Determine the [X, Y] coordinate at the center of the cell enclosing the given text.  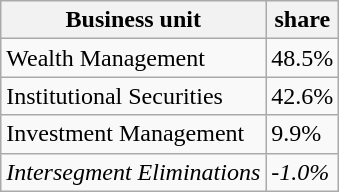
Wealth Management [134, 58]
Investment Management [134, 134]
42.6% [302, 96]
9.9% [302, 134]
share [302, 20]
Intersegment Eliminations [134, 172]
-1.0% [302, 172]
48.5% [302, 58]
Institutional Securities [134, 96]
Business unit [134, 20]
